Detect which cell encompasses the target text, then output its (x, y) center coordinate. 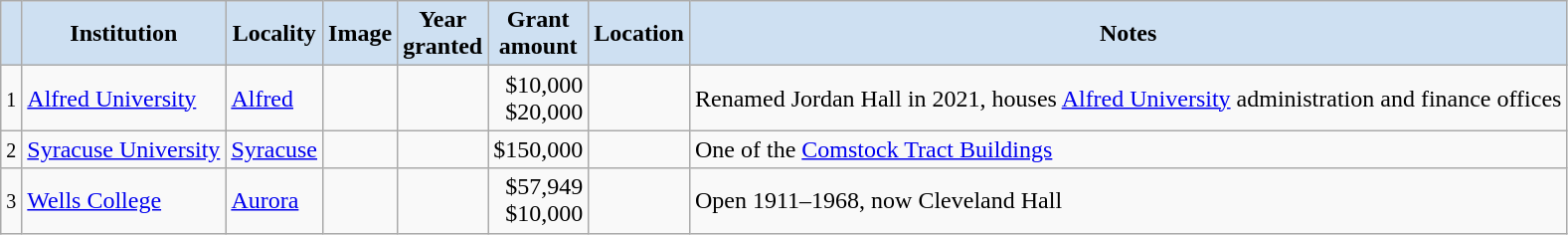
Institution (123, 34)
Aurora (274, 201)
Renamed Jordan Hall in 2021, houses Alfred University administration and finance offices (1128, 98)
Alfred (274, 98)
Yeargranted (443, 34)
1 (12, 98)
$57,949$10,000 (539, 201)
3 (12, 201)
$10,000$20,000 (539, 98)
Location (639, 34)
Syracuse University (123, 149)
Wells College (123, 201)
Grantamount (539, 34)
Image (360, 34)
Open 1911–1968, now Cleveland Hall (1128, 201)
Notes (1128, 34)
$150,000 (539, 149)
Syracuse (274, 149)
One of the Comstock Tract Buildings (1128, 149)
2 (12, 149)
Locality (274, 34)
Alfred University (123, 98)
